Capture the cell that displays the provided text and extract its [X, Y] central coordinate. 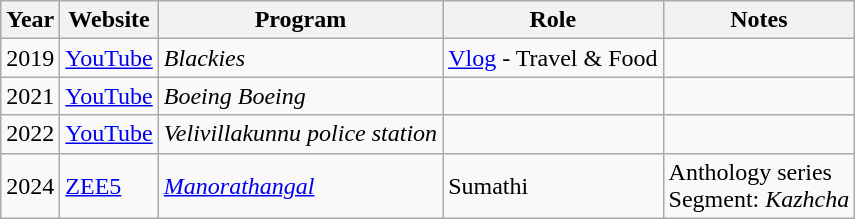
Role [553, 20]
Year [30, 20]
Sumathi [553, 186]
2022 [30, 134]
Blackies [300, 58]
ZEE5 [109, 186]
2019 [30, 58]
Anthology series Segment: Kazhcha [759, 186]
Velivillakunnu police station [300, 134]
Vlog - Travel & Food [553, 58]
Boeing Boeing [300, 96]
Manorathangal [300, 186]
Program [300, 20]
Website [109, 20]
Notes [759, 20]
2021 [30, 96]
2024 [30, 186]
